Determine the (X, Y) coordinate at the center of the cell enclosing the given text.  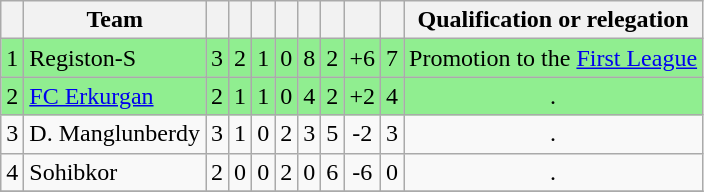
5 (332, 134)
FC Erkurgan (115, 96)
8 (310, 58)
-6 (362, 172)
7 (392, 58)
-2 (362, 134)
Sohibkor (115, 172)
+6 (362, 58)
Team (115, 20)
+2 (362, 96)
Promotion to the First League (554, 58)
Registon-S (115, 58)
6 (332, 172)
D. Manglunberdy (115, 134)
Qualification or relegation (554, 20)
